Pinpoint the cell where the given text exists, returning its (X, Y) midpoint coordinate. 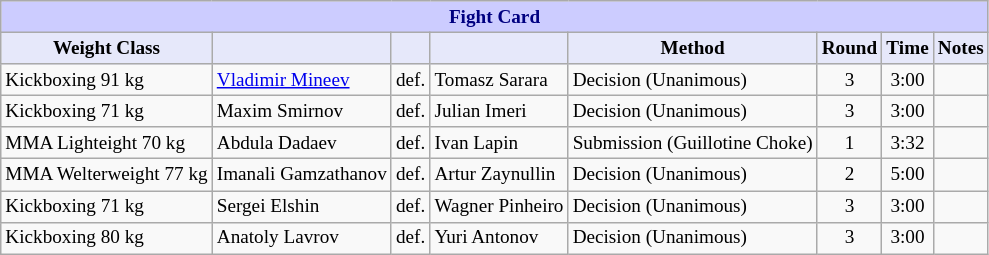
Kickboxing 80 kg (106, 238)
Julian Imeri (499, 111)
Fight Card (494, 17)
Method (692, 48)
1 (850, 143)
Time (908, 48)
Maxim Smirnov (302, 111)
2 (850, 175)
5:00 (908, 175)
Imanali Gamzathanov (302, 175)
Artur Zaynullin (499, 175)
Vladimir Mineev (302, 80)
MMA Welterweight 77 kg (106, 175)
Sergei Elshin (302, 206)
Tomasz Sarara (499, 80)
Abdula Dadaev (302, 143)
3:32 (908, 143)
MMA Lighteight 70 kg (106, 143)
Submission (Guillotine Choke) (692, 143)
Kickboxing 91 kg (106, 80)
Round (850, 48)
Ivan Lapin (499, 143)
Wagner Pinheiro (499, 206)
Yuri Antonov (499, 238)
Notes (960, 48)
Anatoly Lavrov (302, 238)
Weight Class (106, 48)
